Extract the [x, y] coordinate from the center of the cell holding the provided text.  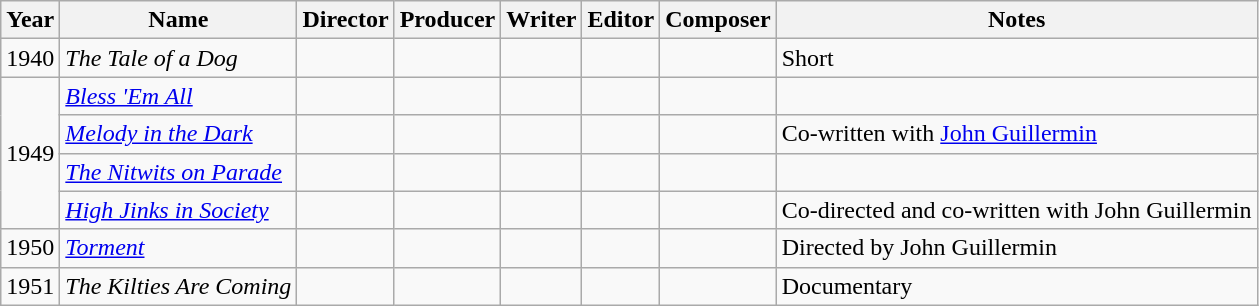
Name [178, 20]
1951 [30, 286]
Composer [718, 20]
The Kilties Are Coming [178, 286]
Year [30, 20]
Co-directed and co-written with John Guillermin [1016, 210]
Producer [448, 20]
Torment [178, 248]
1949 [30, 153]
1950 [30, 248]
Bless 'Em All [178, 96]
The Tale of a Dog [178, 58]
Documentary [1016, 286]
Director [346, 20]
Melody in the Dark [178, 134]
Short [1016, 58]
The Nitwits on Parade [178, 172]
Directed by John Guillermin [1016, 248]
High Jinks in Society [178, 210]
Writer [542, 20]
Notes [1016, 20]
Editor [621, 20]
Co-written with John Guillermin [1016, 134]
1940 [30, 58]
